Extract the (X, Y) coordinate from the center of the cell holding the provided text.  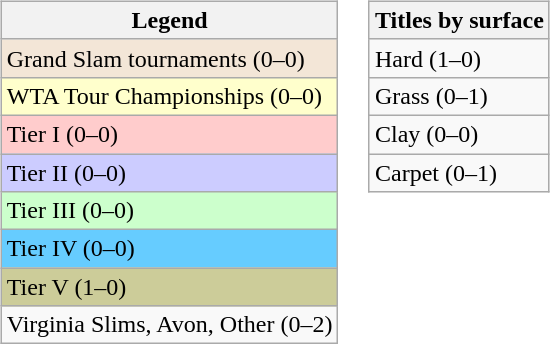
Grass (0–1) (459, 96)
Clay (0–0) (459, 134)
Carpet (0–1) (459, 173)
Titles by surface (459, 20)
Virginia Slims, Avon, Other (0–2) (170, 325)
Grand Slam tournaments (0–0) (170, 58)
Tier II (0–0) (170, 173)
Legend (170, 20)
WTA Tour Championships (0–0) (170, 96)
Tier V (1–0) (170, 287)
Hard (1–0) (459, 58)
Tier I (0–0) (170, 134)
Tier IV (0–0) (170, 249)
Tier III (0–0) (170, 211)
